Extract the (X, Y) coordinate from the center of the cell holding the provided text.  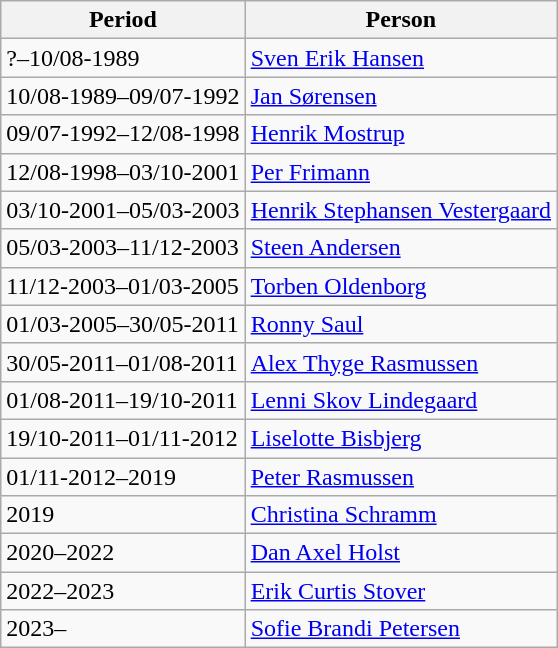
19/10-2011–01/11-2012 (123, 438)
12/08-1998–03/10-2001 (123, 172)
09/07-1992–12/08-1998 (123, 134)
05/03-2003–11/12-2003 (123, 248)
2023– (123, 629)
Ronny Saul (400, 324)
30/05-2011–01/08-2011 (123, 362)
Henrik Stephansen Vestergaard (400, 210)
Sven Erik Hansen (400, 58)
10/08-1989–09/07-1992 (123, 96)
Period (123, 20)
01/08-2011–19/10-2011 (123, 400)
Henrik Mostrup (400, 134)
Christina Schramm (400, 515)
2019 (123, 515)
Alex Thyge Rasmussen (400, 362)
Sofie Brandi Petersen (400, 629)
11/12-2003–01/03-2005 (123, 286)
01/03-2005–30/05-2011 (123, 324)
Steen Andersen (400, 248)
2020–2022 (123, 553)
01/11-2012–2019 (123, 477)
2022–2023 (123, 591)
Jan Sørensen (400, 96)
Dan Axel Holst (400, 553)
Lenni Skov Lindegaard (400, 400)
Peter Rasmussen (400, 477)
Erik Curtis Stover (400, 591)
03/10-2001–05/03-2003 (123, 210)
Per Frimann (400, 172)
Liselotte Bisbjerg (400, 438)
Torben Oldenborg (400, 286)
Person (400, 20)
?–10/08-1989 (123, 58)
